Extract the [X, Y] coordinate from the center of the cell holding the provided text.  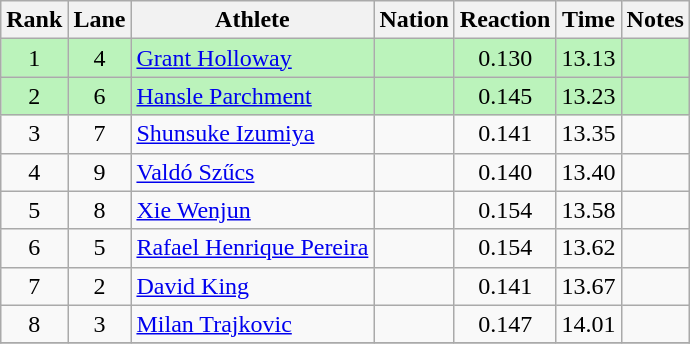
14.01 [588, 324]
Lane [100, 20]
Milan Trajkovic [252, 324]
Athlete [252, 20]
13.67 [588, 286]
Nation [414, 20]
Xie Wenjun [252, 210]
0.130 [505, 58]
Rafael Henrique Pereira [252, 248]
Hansle Parchment [252, 96]
1 [34, 58]
13.40 [588, 172]
David King [252, 286]
0.140 [505, 172]
13.23 [588, 96]
9 [100, 172]
Grant Holloway [252, 58]
Rank [34, 20]
Notes [655, 20]
13.13 [588, 58]
13.58 [588, 210]
13.62 [588, 248]
Shunsuke Izumiya [252, 134]
Valdó Szűcs [252, 172]
Time [588, 20]
0.147 [505, 324]
13.35 [588, 134]
0.145 [505, 96]
Reaction [505, 20]
